Provide the (x, y) coordinate of the cell's center where the given text is located.  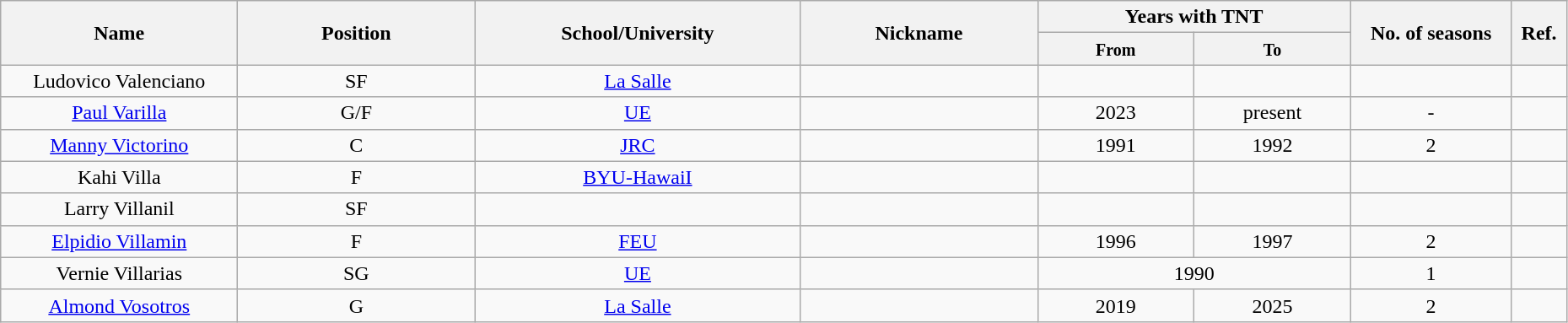
No. of seasons (1431, 33)
Larry Villanil (120, 209)
1991 (1116, 145)
Ludovico Valenciano (120, 81)
Position (356, 33)
- (1431, 113)
SG (356, 273)
Ref. (1538, 33)
JRC (638, 145)
1 (1431, 273)
present (1273, 113)
2025 (1273, 305)
To (1273, 49)
School/University (638, 33)
Years with TNT (1194, 17)
Almond Vosotros (120, 305)
2019 (1116, 305)
Manny Victorino (120, 145)
Vernie Villarias (120, 273)
C (356, 145)
BYU-HawaiI (638, 177)
Paul Varilla (120, 113)
Name (120, 33)
G (356, 305)
Kahi Villa (120, 177)
G/F (356, 113)
1990 (1194, 273)
2023 (1116, 113)
1996 (1116, 241)
1992 (1273, 145)
FEU (638, 241)
Nickname (919, 33)
1997 (1273, 241)
From (1116, 49)
Elpidio Villamin (120, 241)
